From the cell containing the given text, extract its center point as (X, Y) coordinate. 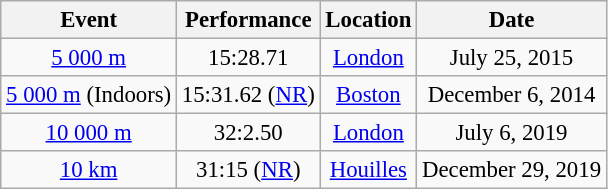
5 000 m (Indoors) (89, 95)
Boston (368, 95)
15:28.71 (249, 58)
Houilles (368, 170)
32:2.50 (249, 133)
15:31.62 (NR) (249, 95)
Location (368, 20)
10 000 m (89, 133)
Event (89, 20)
10 km (89, 170)
July 6, 2019 (512, 133)
Performance (249, 20)
Date (512, 20)
December 29, 2019 (512, 170)
December 6, 2014 (512, 95)
5 000 m (89, 58)
31:15 (NR) (249, 170)
July 25, 2015 (512, 58)
